Extract the (x, y) coordinate from the center of the cell holding the provided text.  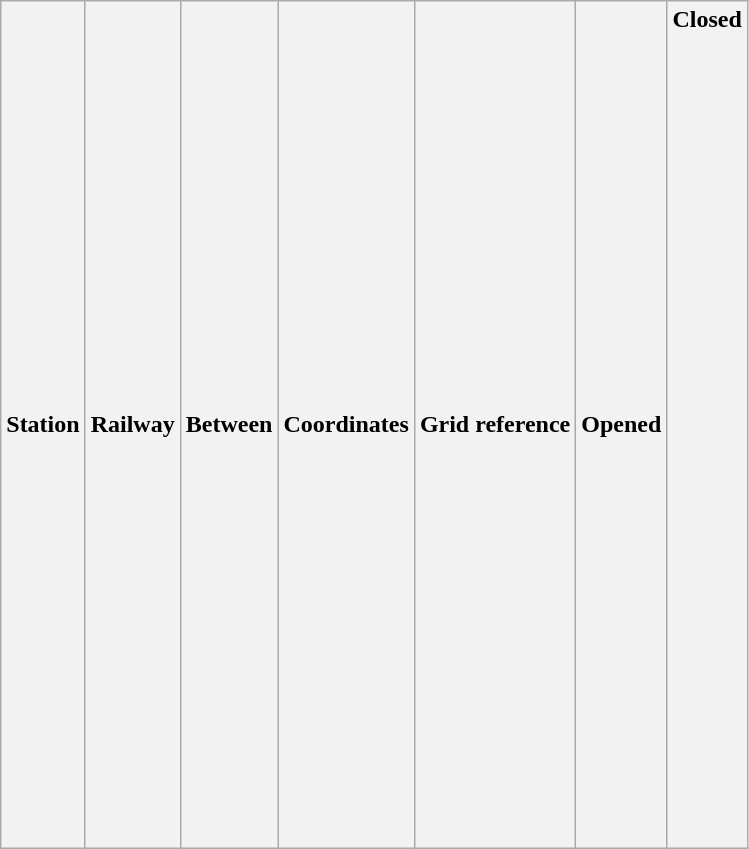
Between (229, 425)
Opened (622, 425)
Station (43, 425)
Grid reference (494, 425)
Railway (132, 425)
Closed (707, 425)
Coordinates (346, 425)
